Scan for the cell matching the given text and deliver its (X, Y) coordinate at center. 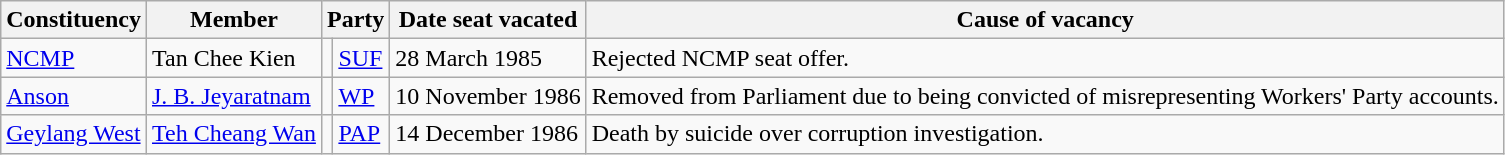
Teh Cheang Wan (234, 134)
Geylang West (74, 134)
PAP (362, 134)
14 December 1986 (488, 134)
J. B. Jeyaratnam (234, 96)
10 November 1986 (488, 96)
Anson (74, 96)
WP (362, 96)
Death by suicide over corruption investigation. (1045, 134)
28 March 1985 (488, 58)
Cause of vacancy (1045, 20)
SUF (362, 58)
Constituency (74, 20)
Removed from Parliament due to being convicted of misrepresenting Workers' Party accounts. (1045, 96)
Date seat vacated (488, 20)
NCMP (74, 58)
Rejected NCMP seat offer. (1045, 58)
Party (355, 20)
Tan Chee Kien (234, 58)
Member (234, 20)
